From the cell containing the given text, extract its center point as [X, Y] coordinate. 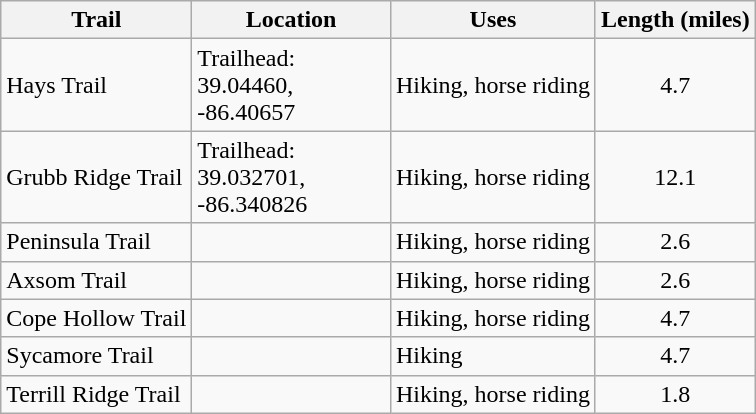
Sycamore Trail [96, 356]
Trail [96, 20]
Location [292, 20]
Trailhead: 39.032701, -86.340826 [292, 177]
Trailhead: 39.04460, -86.40657 [292, 85]
Length (miles) [675, 20]
Peninsula Trail [96, 242]
Hays Trail [96, 85]
1.8 [675, 394]
Hiking [492, 356]
Cope Hollow Trail [96, 318]
12.1 [675, 177]
Terrill Ridge Trail [96, 394]
Axsom Trail [96, 280]
Uses [492, 20]
Grubb Ridge Trail [96, 177]
